For the text-containing cell, return its midpoint in [x, y] coordinate format. 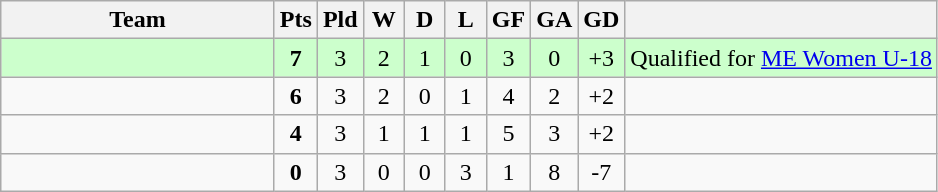
Pts [296, 20]
-7 [602, 172]
Qualified for ME Women U-18 [782, 58]
GA [554, 20]
Team [138, 20]
GF [508, 20]
D [424, 20]
8 [554, 172]
6 [296, 96]
Pld [340, 20]
+3 [602, 58]
5 [508, 134]
W [384, 20]
7 [296, 58]
GD [602, 20]
L [466, 20]
